Pinpoint the cell where the given text exists, returning its (x, y) midpoint coordinate. 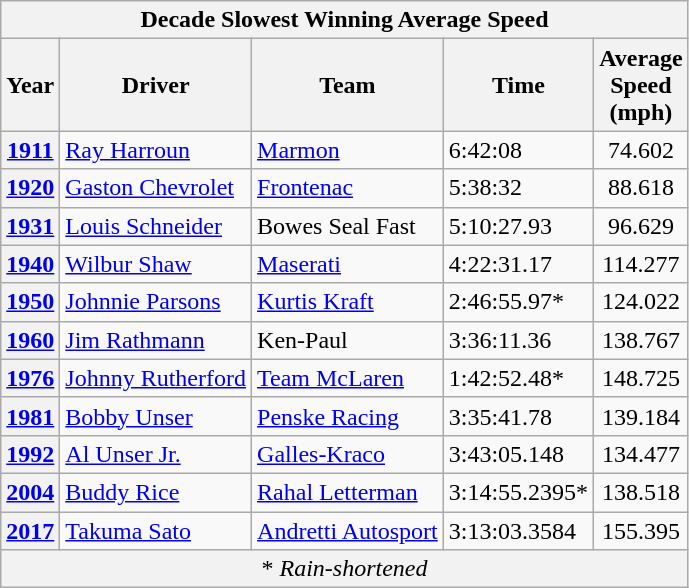
Takuma Sato (156, 531)
Buddy Rice (156, 492)
1920 (30, 188)
1940 (30, 264)
Johnny Rutherford (156, 378)
2:46:55.97* (518, 302)
Driver (156, 85)
1960 (30, 340)
Andretti Autosport (348, 531)
74.602 (642, 150)
Gaston Chevrolet (156, 188)
4:22:31.17 (518, 264)
1981 (30, 416)
Bowes Seal Fast (348, 226)
Maserati (348, 264)
88.618 (642, 188)
Bobby Unser (156, 416)
1931 (30, 226)
Decade Slowest Winning Average Speed (344, 20)
114.277 (642, 264)
Johnnie Parsons (156, 302)
138.767 (642, 340)
2004 (30, 492)
* Rain-shortened (344, 569)
2017 (30, 531)
139.184 (642, 416)
148.725 (642, 378)
1911 (30, 150)
1976 (30, 378)
155.395 (642, 531)
Penske Racing (348, 416)
3:14:55.2395* (518, 492)
Team McLaren (348, 378)
Year (30, 85)
Ken-Paul (348, 340)
Time (518, 85)
124.022 (642, 302)
1950 (30, 302)
Rahal Letterman (348, 492)
Al Unser Jr. (156, 454)
Team (348, 85)
5:10:27.93 (518, 226)
1:42:52.48* (518, 378)
3:36:11.36 (518, 340)
Frontenac (348, 188)
3:13:03.3584 (518, 531)
AverageSpeed(mph) (642, 85)
3:43:05.148 (518, 454)
Ray Harroun (156, 150)
6:42:08 (518, 150)
5:38:32 (518, 188)
3:35:41.78 (518, 416)
138.518 (642, 492)
Galles-Kraco (348, 454)
Wilbur Shaw (156, 264)
Louis Schneider (156, 226)
134.477 (642, 454)
1992 (30, 454)
Kurtis Kraft (348, 302)
96.629 (642, 226)
Marmon (348, 150)
Jim Rathmann (156, 340)
